Output the [X, Y] coordinate of the center of the cell containing the given text.  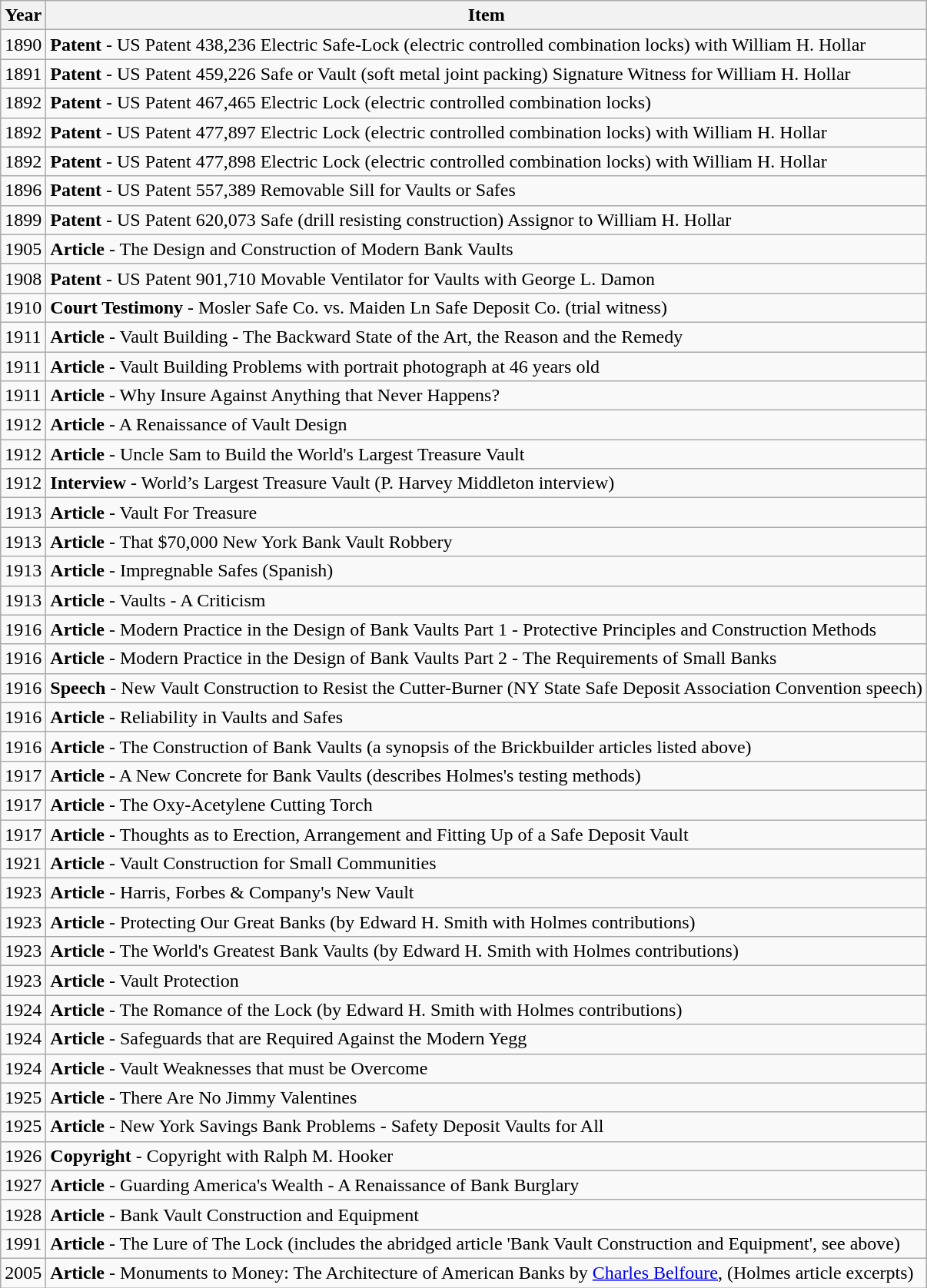
Article - Why Insure Against Anything that Never Happens? [487, 396]
Article - Reliability in Vaults and Safes [487, 717]
Article - Bank Vault Construction and Equipment [487, 1214]
Article - Monuments to Money: The Architecture of American Banks by Charles Belfoure, (Holmes article excerpts) [487, 1273]
Patent - US Patent 557,389 Removable Sill for Vaults or Safes [487, 191]
Article - A Renaissance of Vault Design [487, 425]
1910 [23, 307]
Article - The Construction of Bank Vaults (a synopsis of the Brickbuilder articles listed above) [487, 746]
Patent - US Patent 477,898 Electric Lock (electric controlled combination locks) with William H. Hollar [487, 161]
Court Testimony - Mosler Safe Co. vs. Maiden Ln Safe Deposit Co. (trial witness) [487, 307]
Interview - World’s Largest Treasure Vault (P. Harvey Middleton interview) [487, 483]
Article - Vault Weaknesses that must be Overcome [487, 1068]
Speech - New Vault Construction to Resist the Cutter-Burner (NY State Safe Deposit Association Convention speech) [487, 688]
1905 [23, 249]
Article - The Romance of the Lock (by Edward H. Smith with Holmes contributions) [487, 1010]
Article - New York Savings Bank Problems - Safety Deposit Vaults for All [487, 1127]
1927 [23, 1185]
Article - Uncle Sam to Build the World's Largest Treasure Vault [487, 454]
Article - The Lure of The Lock (includes the abridged article 'Bank Vault Construction and Equipment', see above) [487, 1243]
Article - That $70,000 New York Bank Vault Robbery [487, 542]
Article - Vaults - A Criticism [487, 600]
Article - Modern Practice in the Design of Bank Vaults Part 1 - Protective Principles and Construction Methods [487, 629]
Article - Safeguards that are Required Against the Modern Yegg [487, 1039]
Article - The World's Greatest Bank Vaults (by Edward H. Smith with Holmes contributions) [487, 951]
Article - A New Concrete for Bank Vaults (describes Holmes's testing methods) [487, 775]
1926 [23, 1156]
Article - Thoughts as to Erection, Arrangement and Fitting Up of a Safe Deposit Vault [487, 834]
Patent - US Patent 459,226 Safe or Vault (soft metal joint packing) Signature Witness for William H. Hollar [487, 74]
1899 [23, 220]
Article - Vault Building Problems with portrait photograph at 46 years old [487, 367]
Article - There Are No Jimmy Valentines [487, 1097]
1991 [23, 1243]
Article - The Oxy-Acetylene Cutting Torch [487, 805]
Article - Protecting Our Great Banks (by Edward H. Smith with Holmes contributions) [487, 922]
1896 [23, 191]
Patent - US Patent 901,710 Movable Ventilator for Vaults with George L. Damon [487, 278]
Article - Guarding America's Wealth - A Renaissance of Bank Burglary [487, 1185]
1891 [23, 74]
Patent - US Patent 467,465 Electric Lock (electric controlled combination locks) [487, 103]
Patent - US Patent 438,236 Electric Safe-Lock (electric controlled combination locks) with William H. Hollar [487, 45]
Article - Modern Practice in the Design of Bank Vaults Part 2 - The Requirements of Small Banks [487, 659]
1890 [23, 45]
1921 [23, 864]
Patent - US Patent 477,897 Electric Lock (electric controlled combination locks) with William H. Hollar [487, 132]
Article - Vault For Treasure [487, 513]
Article - Vault Construction for Small Communities [487, 864]
2005 [23, 1273]
Year [23, 15]
Patent - US Patent 620,073 Safe (drill resisting construction) Assignor to William H. Hollar [487, 220]
Copyright - Copyright with Ralph M. Hooker [487, 1156]
Article - Vault Building - The Backward State of the Art, the Reason and the Remedy [487, 337]
Item [487, 15]
Article - Harris, Forbes & Company's New Vault [487, 893]
Article - Impregnable Safes (Spanish) [487, 571]
1908 [23, 278]
1928 [23, 1214]
Article - Vault Protection [487, 981]
Article - The Design and Construction of Modern Bank Vaults [487, 249]
